Provide the (X, Y) coordinate of the cell's center where the given text is located.  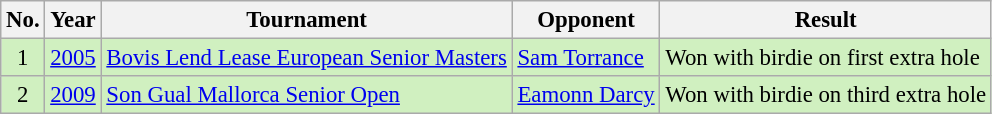
1 (23, 58)
Sam Torrance (586, 58)
2009 (73, 95)
Year (73, 20)
Eamonn Darcy (586, 95)
Son Gual Mallorca Senior Open (306, 95)
Bovis Lend Lease European Senior Masters (306, 58)
Won with birdie on third extra hole (826, 95)
Tournament (306, 20)
No. (23, 20)
2005 (73, 58)
Opponent (586, 20)
2 (23, 95)
Result (826, 20)
Won with birdie on first extra hole (826, 58)
